For the text-containing cell, return its midpoint in [X, Y] coordinate format. 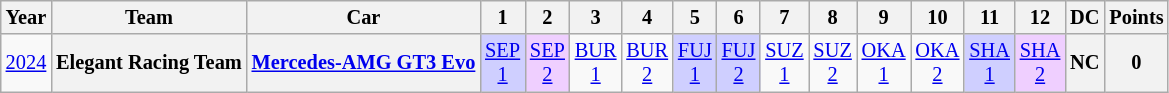
SUZ1 [784, 63]
SEP1 [502, 63]
Car [364, 17]
Elegant Racing Team [148, 63]
7 [784, 17]
8 [832, 17]
BUR1 [596, 63]
SEP2 [548, 63]
DC [1084, 17]
0 [1136, 63]
NC [1084, 63]
SHA1 [989, 63]
FUJ2 [739, 63]
Year [26, 17]
OKA1 [884, 63]
2 [548, 17]
4 [647, 17]
5 [695, 17]
SHA2 [1040, 63]
11 [989, 17]
Mercedes-AMG GT3 Evo [364, 63]
OKA2 [938, 63]
12 [1040, 17]
2024 [26, 63]
1 [502, 17]
Points [1136, 17]
Team [148, 17]
10 [938, 17]
BUR2 [647, 63]
FUJ1 [695, 63]
SUZ2 [832, 63]
9 [884, 17]
3 [596, 17]
6 [739, 17]
